Return (x, y) of the center of cell containing provided text 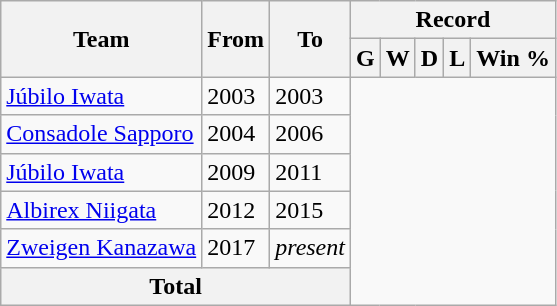
2017 (236, 248)
2012 (236, 210)
Record (452, 20)
Total (176, 286)
2006 (310, 134)
present (310, 248)
Team (102, 39)
W (398, 58)
2009 (236, 172)
Consadole Sapporo (102, 134)
2015 (310, 210)
Albirex Niigata (102, 210)
Win % (514, 58)
2004 (236, 134)
L (458, 58)
From (236, 39)
2011 (310, 172)
G (365, 58)
To (310, 39)
D (429, 58)
Zweigen Kanazawa (102, 248)
